Provide the [X, Y] coordinate of the cell's center where the given text is located.  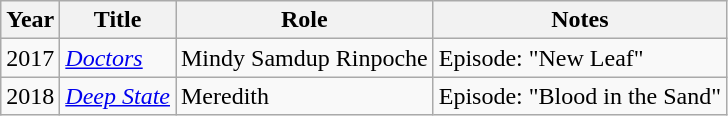
Doctors [118, 58]
Episode: "New Leaf" [580, 58]
Meredith [305, 96]
Mindy Samdup Rinpoche [305, 58]
2017 [30, 58]
Title [118, 20]
Role [305, 20]
Episode: "Blood in the Sand" [580, 96]
Year [30, 20]
Deep State [118, 96]
Notes [580, 20]
2018 [30, 96]
